Find where the given text appears and provide that cell's center as [X, Y] coordinate. 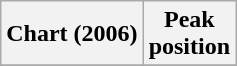
Chart (2006) [72, 34]
Peakposition [189, 34]
